Capture the cell that displays the provided text and extract its [X, Y] central coordinate. 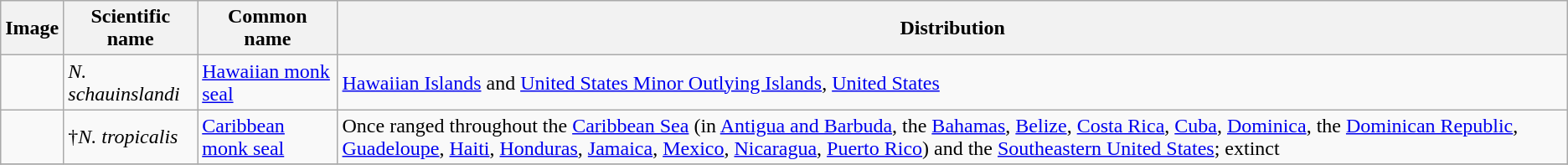
Image [32, 28]
Scientific name [131, 28]
Common name [268, 28]
Distribution [952, 28]
N. schauinslandi [131, 82]
Hawaiian Islands and United States Minor Outlying Islands, United States [952, 82]
Caribbean monk seal [268, 137]
Hawaiian monk seal [268, 82]
†N. tropicalis [131, 137]
